Output the (x, y) coordinate of the center of the cell containing the given text.  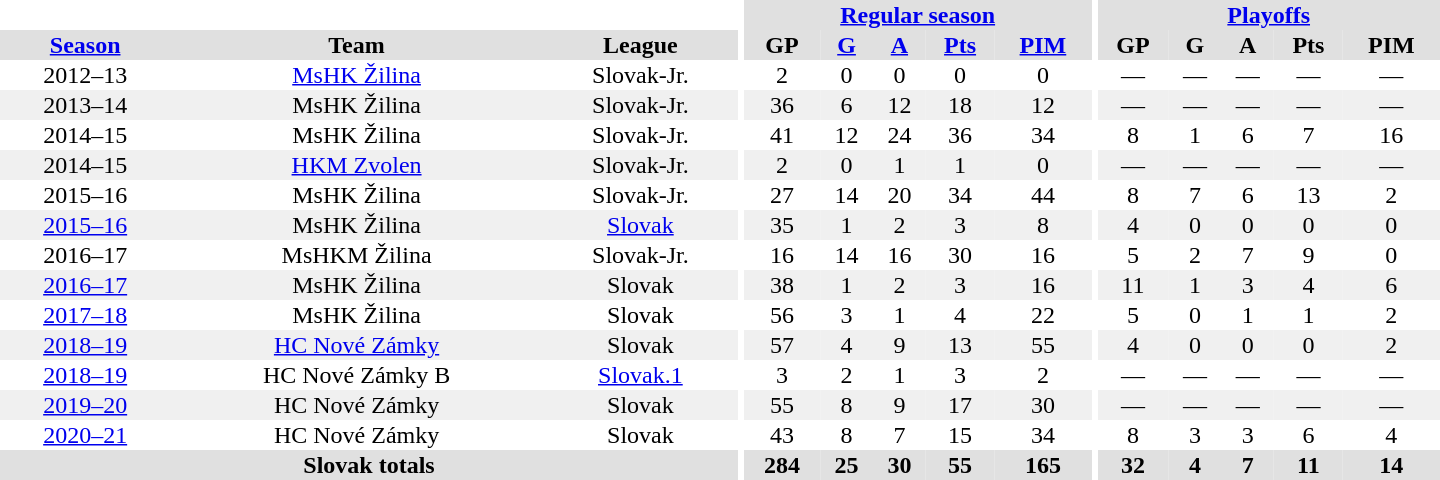
2019–20 (85, 405)
MsHKM Žilina (356, 255)
League (640, 45)
35 (782, 225)
18 (960, 105)
Slovak totals (369, 465)
43 (782, 435)
Slovak.1 (640, 375)
Season (85, 45)
57 (782, 345)
17 (960, 405)
20 (900, 195)
165 (1042, 465)
2017–18 (85, 315)
38 (782, 285)
2012–13 (85, 75)
32 (1132, 465)
44 (1042, 195)
Playoffs (1268, 15)
Team (356, 45)
22 (1042, 315)
27 (782, 195)
56 (782, 315)
2013–14 (85, 105)
Regular season (918, 15)
284 (782, 465)
HC Nové Zámky B (356, 375)
15 (960, 435)
25 (846, 465)
24 (900, 135)
HKM Zvolen (356, 165)
41 (782, 135)
2020–21 (85, 435)
